Search for the cell housing the specified text and yield its (X, Y) center coordinate. 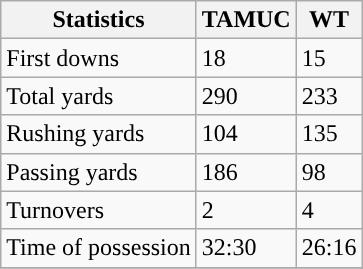
18 (246, 58)
Time of possession (99, 248)
Turnovers (99, 210)
186 (246, 172)
4 (329, 210)
135 (329, 134)
Passing yards (99, 172)
Statistics (99, 20)
32:30 (246, 248)
WT (329, 20)
TAMUC (246, 20)
26:16 (329, 248)
First downs (99, 58)
2 (246, 210)
Total yards (99, 96)
98 (329, 172)
Rushing yards (99, 134)
15 (329, 58)
233 (329, 96)
104 (246, 134)
290 (246, 96)
